Find where the given text appears and provide that cell's center as [X, Y] coordinate. 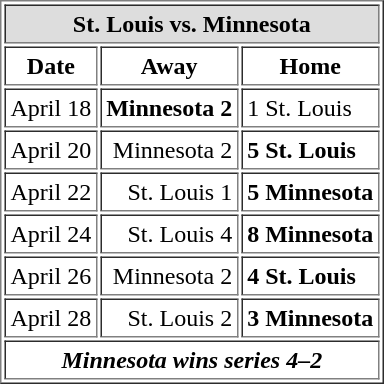
5 Minnesota [310, 192]
April 24 [50, 234]
St. Louis 4 [169, 234]
Date [50, 66]
April 22 [50, 192]
4 St. Louis [310, 276]
St. Louis 1 [169, 192]
April 28 [50, 318]
St. Louis vs. Minnesota [192, 24]
8 Minnesota [310, 234]
1 St. Louis [310, 108]
April 20 [50, 150]
April 26 [50, 276]
April 18 [50, 108]
St. Louis 2 [169, 318]
Away [169, 66]
5 St. Louis [310, 150]
Minnesota wins series 4–2 [192, 360]
3 Minnesota [310, 318]
Home [310, 66]
